Return the [x, y] coordinate for the center point of the cell that contains the specified text.  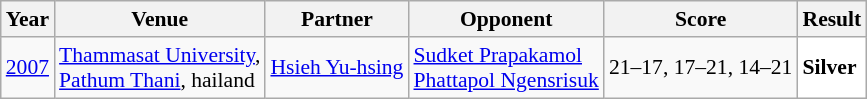
Silver [832, 68]
Partner [336, 19]
Venue [160, 19]
Sudket Prapakamol Phattapol Ngensrisuk [506, 68]
Thammasat University,Pathum Thani, hailand [160, 68]
Score [701, 19]
Result [832, 19]
2007 [28, 68]
Year [28, 19]
Opponent [506, 19]
21–17, 17–21, 14–21 [701, 68]
Hsieh Yu-hsing [336, 68]
